Scan for the cell matching the given text and deliver its [X, Y] coordinate at center. 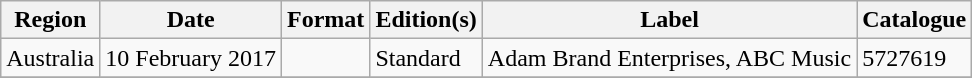
Australia [50, 58]
Catalogue [914, 20]
Date [191, 20]
10 February 2017 [191, 58]
5727619 [914, 58]
Adam Brand Enterprises, ABC Music [669, 58]
Region [50, 20]
Standard [426, 58]
Edition(s) [426, 20]
Format [326, 20]
Label [669, 20]
